Determine the [X, Y] coordinate at the center of the cell enclosing the given text.  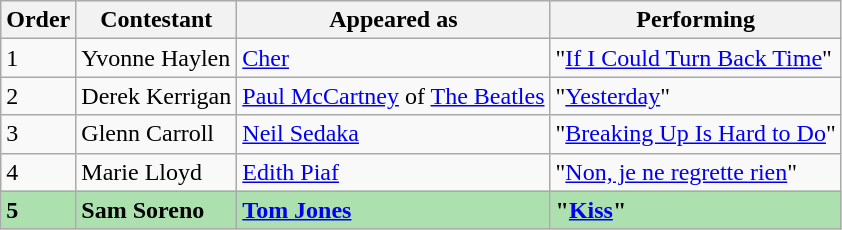
Neil Sedaka [394, 134]
Performing [696, 20]
"Kiss" [696, 210]
4 [38, 172]
"Breaking Up Is Hard to Do" [696, 134]
Contestant [156, 20]
Tom Jones [394, 210]
Cher [394, 58]
Glenn Carroll [156, 134]
"If I Could Turn Back Time" [696, 58]
"Yesterday" [696, 96]
1 [38, 58]
3 [38, 134]
"Non, je ne regrette rien" [696, 172]
Appeared as [394, 20]
5 [38, 210]
Edith Piaf [394, 172]
Marie Lloyd [156, 172]
Derek Kerrigan [156, 96]
Sam Soreno [156, 210]
Paul McCartney of The Beatles [394, 96]
2 [38, 96]
Order [38, 20]
Yvonne Haylen [156, 58]
